From the cell containing the given text, extract its center point as (X, Y) coordinate. 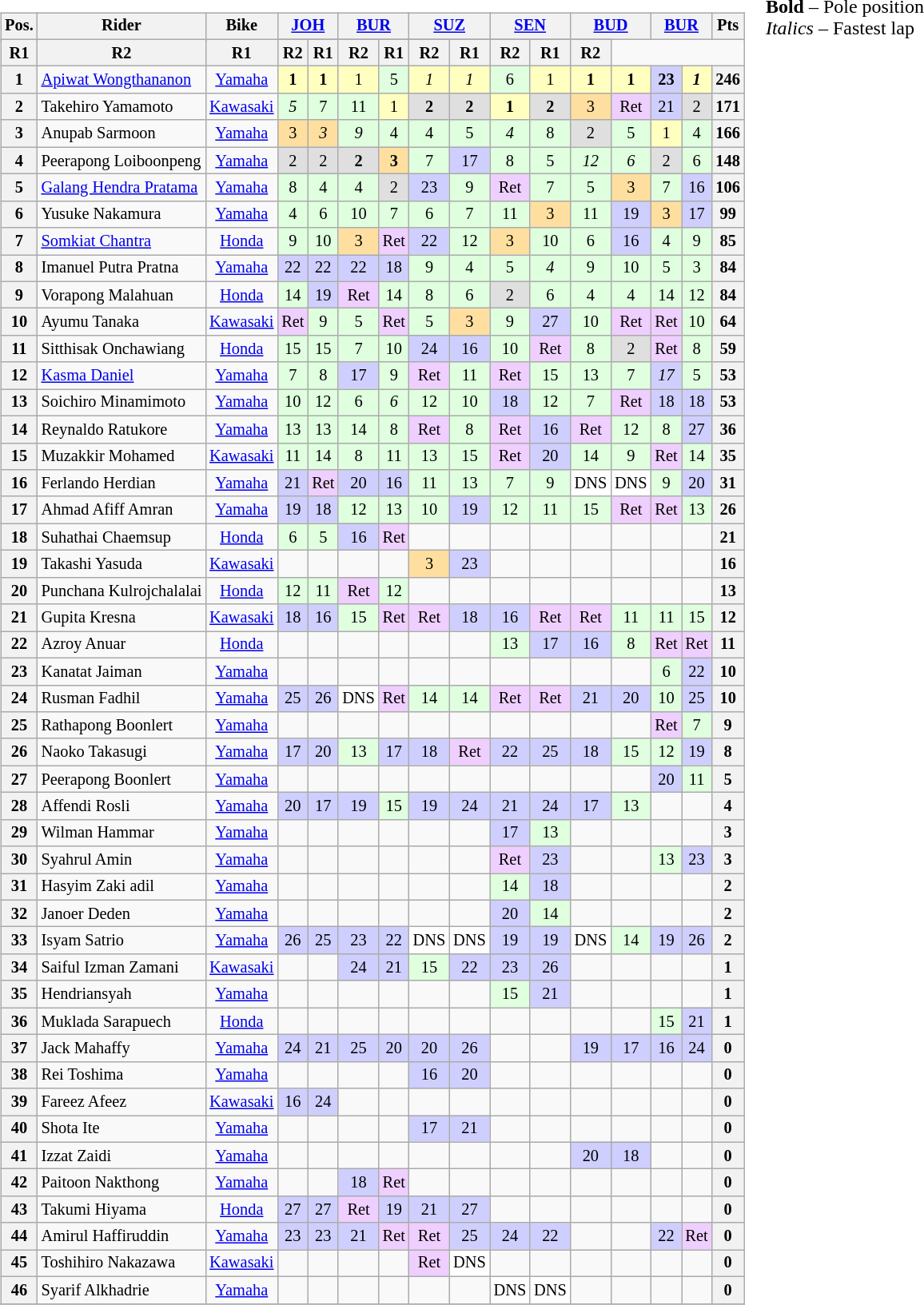
Toshihiro Nakazawa (121, 1263)
Wilman Hammar (121, 833)
85 (728, 241)
Punchana Kulrojchalalai (121, 591)
Azroy Anuar (121, 645)
Pts (728, 26)
Takashi Yasuda (121, 564)
BUD (611, 26)
246 (728, 80)
Affendi Rosli (121, 806)
42 (19, 1183)
30 (19, 860)
Kasma Daniel (121, 376)
Imanuel Putra Pratna (121, 269)
43 (19, 1210)
Rei Toshima (121, 1075)
Isyam Satrio (121, 941)
Bike (241, 26)
Ayumu Tanaka (121, 322)
166 (728, 133)
34 (19, 968)
Reynaldo Ratukore (121, 429)
59 (728, 349)
45 (19, 1263)
106 (728, 188)
Apiwat Wongthananon (121, 80)
Rider (121, 26)
Muzakkir Mohamed (121, 456)
Hendriansyah (121, 994)
Syahrul Amin (121, 860)
28 (19, 806)
Fareez Afeez (121, 1102)
Syarif Alkhadrie (121, 1290)
33 (19, 941)
Peerapong Loiboonpeng (121, 161)
Suhathai Chaemsup (121, 537)
Ferlando Herdian (121, 483)
Takumi Hiyama (121, 1210)
44 (19, 1236)
Takehiro Yamamoto (121, 107)
JOH (308, 26)
37 (19, 1048)
Anupab Sarmoon (121, 133)
32 (19, 913)
Sitthisak Onchawiang (121, 349)
Somkiat Chantra (121, 241)
Jack Mahaffy (121, 1048)
Naoko Takasugi (121, 752)
Vorapong Malahuan (121, 295)
40 (19, 1129)
Galang Hendra Pratama (121, 188)
Saiful Izman Zamani (121, 968)
Soichiro Minamimoto (121, 403)
29 (19, 833)
64 (728, 322)
38 (19, 1075)
SEN (531, 26)
Kanatat Jaiman (121, 671)
148 (728, 161)
Ahmad Afiff Amran (121, 510)
SUZ (449, 26)
Hasyim Zaki adil (121, 887)
171 (728, 107)
Amirul Haffiruddin (121, 1236)
Shota Ite (121, 1129)
Janoer Deden (121, 913)
Rusman Fadhil (121, 698)
99 (728, 214)
Gupita Kresna (121, 618)
Yusuke Nakamura (121, 214)
Paitoon Nakthong (121, 1183)
Izzat Zaidi (121, 1156)
41 (19, 1156)
Muklada Sarapuech (121, 1021)
Peerapong Boonlert (121, 779)
46 (19, 1290)
39 (19, 1102)
Pos. (19, 26)
Rathapong Boonlert (121, 726)
